Output the (X, Y) coordinate of the center of the cell containing the given text.  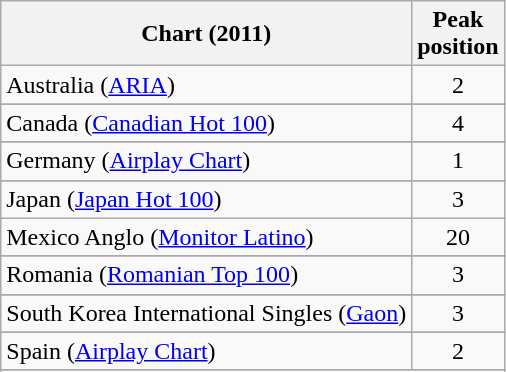
Germany (Airplay Chart) (206, 161)
Australia (ARIA) (206, 85)
4 (458, 123)
1 (458, 161)
20 (458, 237)
Japan (Japan Hot 100) (206, 199)
Chart (2011) (206, 34)
Canada (Canadian Hot 100) (206, 123)
Mexico Anglo (Monitor Latino) (206, 237)
South Korea International Singles (Gaon) (206, 313)
Romania (Romanian Top 100) (206, 275)
Peakposition (458, 34)
Spain (Airplay Chart) (206, 351)
